Search for the cell housing the specified text and yield its (x, y) center coordinate. 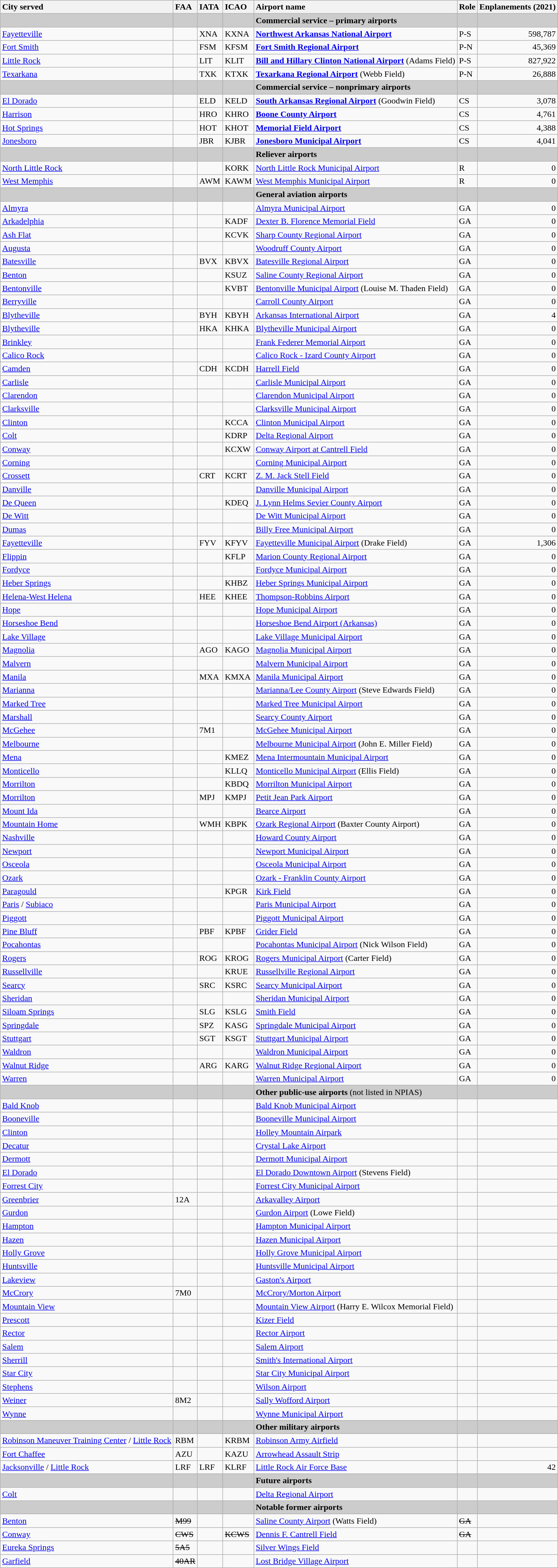
Marianna/Lee County Airport (Steve Edwards Field) (355, 690)
Northwest Arkansas National Airport (355, 34)
KVBT (238, 288)
Piggott (87, 918)
Arkadelphia (87, 221)
Corning (87, 462)
Blytheville Municipal Airport (355, 328)
North Little Rock (87, 168)
KASG (238, 1025)
Newport (87, 851)
Gaston's Airport (355, 1280)
Corning Municipal Airport (355, 462)
KROG (238, 958)
Paragould (87, 891)
Augusta (87, 248)
KBYH (238, 315)
Commercial service – primary airports (355, 20)
KFLP (238, 556)
SRC (210, 985)
Howard County Airport (355, 838)
Bentonville Municipal Airport (Louise M. Thaden Field) (355, 288)
Horseshoe Bend Airport (Arkansas) (355, 623)
Eureka Springs (87, 1548)
Fort Chaffee (87, 1454)
Russellville Regional Airport (355, 971)
KBVX (238, 262)
Texarkana Regional Airport (Webb Field) (355, 74)
Stephens (87, 1387)
KMPJ (238, 797)
Booneville Municipal Airport (355, 1119)
Notable former airports (355, 1507)
KDEQ (238, 503)
Star City (87, 1373)
Osceola Municipal Airport (355, 864)
Carlisle (87, 382)
CDH (210, 369)
Marianna (87, 690)
McGehee (87, 730)
Role (467, 7)
KMXA (238, 677)
5A5 (185, 1548)
Waldron (87, 1052)
KCRT (238, 476)
Arkavalley Airport (355, 1199)
KAZU (238, 1454)
Malvern (87, 663)
Robinson Army Airfield (355, 1440)
Sharp County Regional Airport (355, 235)
KTXK (238, 74)
SGT (210, 1039)
Silver Wings Field (355, 1548)
8M2 (185, 1400)
Rector (87, 1333)
Dermott (87, 1159)
Fayetteville Municipal Airport (Drake Field) (355, 543)
4 (517, 315)
CWS (185, 1534)
Wynne Municipal Airport (355, 1413)
4,041 (517, 141)
598,787 (517, 34)
McGehee Municipal Airport (355, 730)
Dennis F. Cantrell Field (355, 1534)
City served (87, 7)
Rogers (87, 958)
Hampton Municipal Airport (355, 1226)
Calico Rock - Izard County Airport (355, 355)
Future airports (355, 1481)
Searcy (87, 985)
Morrilton Municipal Airport (355, 784)
Jonesboro Municipal Airport (355, 141)
PBF (210, 931)
Grider Field (355, 931)
KBDQ (238, 784)
Enplanements (2021) (517, 7)
Bill and Hillary Clinton National Airport (Adams Field) (355, 61)
MPJ (210, 797)
Kizer Field (355, 1320)
RBM (185, 1440)
KRUE (238, 971)
HKA (210, 328)
1,306 (517, 543)
Ozark Regional Airport (Baxter County Airport) (355, 824)
Saline County Regional Airport (355, 275)
West Memphis Municipal Airport (355, 181)
Weiner (87, 1400)
Russellville (87, 971)
Smith Field (355, 1012)
Fort Smith (87, 47)
Batesville (87, 262)
Harrell Field (355, 369)
Marked Tree Municipal Airport (355, 704)
Clarksville Municipal Airport (355, 409)
Marshall (87, 717)
Garfield (87, 1561)
Forrest City Municipal Airport (355, 1186)
7M0 (185, 1293)
Danville Municipal Airport (355, 489)
South Arkansas Regional Airport (Goodwin Field) (355, 101)
Gurdon Airport (Lowe Field) (355, 1213)
MXA (210, 677)
ARG (210, 1065)
Monticello Municipal Airport (Ellis Field) (355, 770)
KAWM (238, 181)
De Witt Municipal Airport (355, 516)
Huntsville Municipal Airport (355, 1266)
ROG (210, 958)
FYV (210, 543)
Jonesboro (87, 141)
Piggott Municipal Airport (355, 918)
Holly Grove Municipal Airport (355, 1253)
Calico Rock (87, 355)
Warren Municipal Airport (355, 1079)
Huntsville (87, 1266)
Springdale (87, 1025)
North Little Rock Municipal Airport (355, 168)
Malvern Municipal Airport (355, 663)
Walnut Ridge Regional Airport (355, 1065)
Reliever airports (355, 154)
Brinkley (87, 342)
FAA (185, 7)
45,369 (517, 47)
KXNA (238, 34)
Danville (87, 489)
Z. M. Jack Stell Field (355, 476)
SPZ (210, 1025)
Heber Springs Municipal Airport (355, 583)
SLG (210, 1012)
KLIT (238, 61)
Sally Wofford Airport (355, 1400)
Billy Free Municipal Airport (355, 529)
AWM (210, 181)
Greenbrier (87, 1199)
General aviation airports (355, 195)
KMEZ (238, 757)
Salem (87, 1347)
Hot Springs (87, 127)
Stuttgart Municipal Airport (355, 1039)
7M1 (210, 730)
Memorial Field Airport (355, 127)
KHOT (238, 127)
Mountain View (87, 1306)
McCrory/Morton Airport (355, 1293)
Holly Grove (87, 1253)
BVX (210, 262)
LIT (210, 61)
Crossett (87, 476)
KHBZ (238, 583)
JBR (210, 141)
Texarkana (87, 74)
4,388 (517, 127)
Salem Airport (355, 1347)
KJBR (238, 141)
Woodruff County Airport (355, 248)
Ash Flat (87, 235)
Clarksville (87, 409)
Fort Smith Regional Airport (355, 47)
Smith's International Airport (355, 1360)
KPBF (238, 931)
Bentonville (87, 288)
KCXW (238, 449)
Conway Airport at Cantrell Field (355, 449)
KCVK (238, 235)
Ozark (87, 878)
Sherrill (87, 1360)
AZU (185, 1454)
Thompson-Robbins Airport (355, 597)
KAGO (238, 650)
Magnolia Municipal Airport (355, 650)
Helena-West Helena (87, 597)
KSGT (238, 1039)
Newport Municipal Airport (355, 851)
3,078 (517, 101)
KDRP (238, 436)
Manila (87, 677)
Saline County Airport (Watts Field) (355, 1521)
Wynne (87, 1413)
De Queen (87, 503)
Little Rock (87, 61)
Mount Ida (87, 811)
KHRO (238, 114)
KFYV (238, 543)
Sheridan Municipal Airport (355, 998)
Springdale Municipal Airport (355, 1025)
Dumas (87, 529)
Clarendon Municipal Airport (355, 396)
KSLG (238, 1012)
Batesville Regional Airport (355, 262)
Carlisle Municipal Airport (355, 382)
Little Rock Air Force Base (355, 1467)
Fordyce Municipal Airport (355, 569)
Mena Intermountain Municipal Airport (355, 757)
Searcy Municipal Airport (355, 985)
Walnut Ridge (87, 1065)
Berryville (87, 302)
Clinton Municipal Airport (355, 422)
Lake Village Municipal Airport (355, 637)
Dexter B. Florence Memorial Field (355, 221)
Mountain View Airport (Harry E. Wilcox Memorial Field) (355, 1306)
Pocahontas Municipal Airport (Nick Wilson Field) (355, 945)
KADF (238, 221)
WMH (210, 824)
40AR (185, 1561)
Marion County Regional Airport (355, 556)
Rogers Municipal Airport (Carter Field) (355, 958)
KHEE (238, 597)
Hampton (87, 1226)
Hazen (87, 1239)
Melbourne Municipal Airport (John E. Miller Field) (355, 744)
Siloam Springs (87, 1012)
Bald Knob (87, 1106)
HOT (210, 127)
Lake Village (87, 637)
Jacksonville / Little Rock (87, 1467)
Waldron Municipal Airport (355, 1052)
KLRF (238, 1467)
Wilson Airport (355, 1387)
Nashville (87, 838)
KARG (238, 1065)
KBPK (238, 824)
Sheridan (87, 998)
HRO (210, 114)
Holley Mountain Airpark (355, 1132)
Camden (87, 369)
Magnolia (87, 650)
Crystal Lake Airport (355, 1146)
Warren (87, 1079)
Rector Airport (355, 1333)
West Memphis (87, 181)
Arrowhead Assault Strip (355, 1454)
4,761 (517, 114)
BYH (210, 315)
KSRC (238, 985)
XNA (210, 34)
ELD (210, 101)
AGO (210, 650)
Forrest City (87, 1186)
26,888 (517, 74)
KCDH (238, 369)
KORK (238, 168)
IATA (210, 7)
Almyra Municipal Airport (355, 208)
Hope (87, 610)
Hazen Municipal Airport (355, 1239)
Petit Jean Park Airport (355, 797)
Marked Tree (87, 704)
El Dorado Downtown Airport (Stevens Field) (355, 1172)
KRBM (238, 1440)
KCCA (238, 422)
FSM (210, 47)
Airport name (355, 7)
Ozark - Franklin County Airport (355, 878)
Flippin (87, 556)
KCWS (238, 1534)
Mountain Home (87, 824)
Stuttgart (87, 1039)
KSUZ (238, 275)
Paris Municipal Airport (355, 905)
12A (185, 1199)
Commercial service – nonprimary airports (355, 87)
Kirk Field (355, 891)
TXK (210, 74)
Other military airports (355, 1427)
Manila Municipal Airport (355, 677)
KLLQ (238, 770)
Gurdon (87, 1213)
Clarendon (87, 396)
McCrory (87, 1293)
Searcy County Airport (355, 717)
Bald Knob Municipal Airport (355, 1106)
Bearce Airport (355, 811)
KELD (238, 101)
Osceola (87, 864)
Robinson Maneuver Training Center / Little Rock (87, 1440)
J. Lynn Helms Sevier County Airport (355, 503)
Paris / Subiaco (87, 905)
Heber Springs (87, 583)
Dermott Municipal Airport (355, 1159)
Lost Bridge Village Airport (355, 1561)
KPGR (238, 891)
De Witt (87, 516)
KFSM (238, 47)
HEE (210, 597)
ICAO (238, 7)
Fordyce (87, 569)
Carroll County Airport (355, 302)
827,922 (517, 61)
42 (517, 1467)
M99 (185, 1521)
Decatur (87, 1146)
Melbourne (87, 744)
Lakeview (87, 1280)
Pine Bluff (87, 931)
Monticello (87, 770)
KHKA (238, 328)
Boone County Airport (355, 114)
Hope Municipal Airport (355, 610)
Pocahontas (87, 945)
Mena (87, 757)
Other public-use airports (not listed in NPIAS) (355, 1092)
Frank Federer Memorial Airport (355, 342)
Almyra (87, 208)
Booneville (87, 1119)
Arkansas International Airport (355, 315)
Prescott (87, 1320)
CRT (210, 476)
Harrison (87, 114)
Horseshoe Bend (87, 623)
Star City Municipal Airport (355, 1373)
